Provide the [x, y] coordinate of the cell's center where the given text is located.  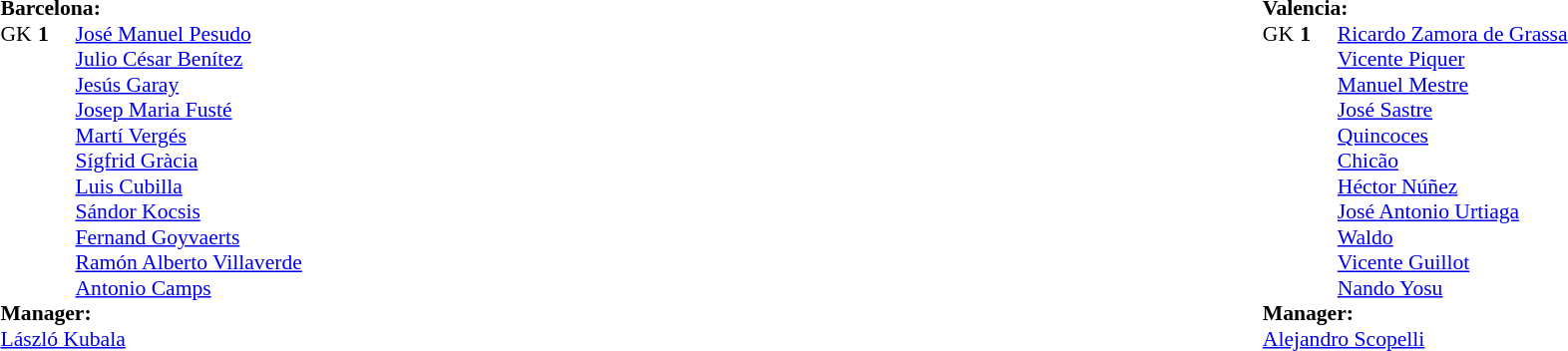
Vicente Guillot [1452, 262]
Nando Yosu [1452, 288]
Jesús Garay [190, 85]
José Antonio Urtiaga [1452, 212]
Quincoces [1452, 136]
Julio César Benítez [190, 59]
Luis Cubilla [190, 186]
Chicão [1452, 161]
Sándor Kocsis [190, 212]
Antonio Camps [190, 288]
Manuel Mestre [1452, 85]
José Manuel Pesudo [190, 34]
Vicente Piquer [1452, 59]
Waldo [1452, 237]
Fernand Goyvaerts [190, 237]
Ricardo Zamora de Grassa [1452, 34]
Héctor Núñez [1452, 186]
Ramón Alberto Villaverde [190, 262]
Josep Maria Fusté [190, 111]
José Sastre [1452, 111]
Martí Vergés [190, 136]
Sígfrid Gràcia [190, 161]
